Extract the [x, y] coordinate from the center of the cell holding the provided text.  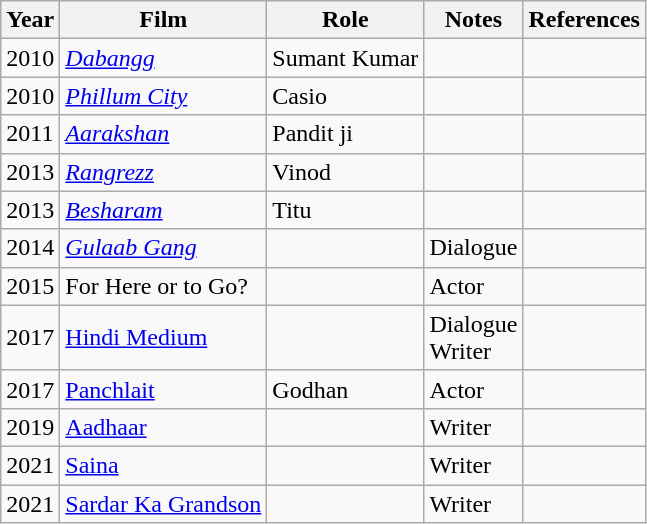
Vinod [346, 172]
Casio [346, 96]
Role [346, 20]
Film [164, 20]
Year [30, 20]
Aarakshan [164, 134]
References [584, 20]
Hindi Medium [164, 338]
Phillum City [164, 96]
Sumant Kumar [346, 58]
Aadhaar [164, 427]
DialogueWriter [474, 338]
2019 [30, 427]
For Here or to Go? [164, 286]
2014 [30, 248]
Dialogue [474, 248]
2015 [30, 286]
Besharam [164, 210]
Sardar Ka Grandson [164, 503]
Notes [474, 20]
2011 [30, 134]
Pandit ji [346, 134]
Saina [164, 465]
Godhan [346, 389]
Titu [346, 210]
Panchlait [164, 389]
Rangrezz [164, 172]
Gulaab Gang [164, 248]
Dabangg [164, 58]
